Output the [X, Y] coordinate of the center of the cell containing the given text.  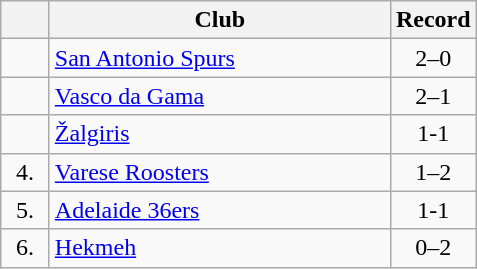
Vasco da Gama [220, 96]
Žalgiris [220, 134]
Record [433, 20]
4. [26, 172]
San Antonio Spurs [220, 58]
Club [220, 20]
1–2 [433, 172]
Adelaide 36ers [220, 210]
0–2 [433, 248]
6. [26, 248]
2–1 [433, 96]
2–0 [433, 58]
Varese Roosters [220, 172]
5. [26, 210]
Hekmeh [220, 248]
